Capture the cell that displays the provided text and extract its (X, Y) central coordinate. 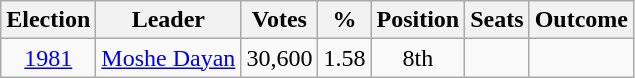
Election (48, 20)
Seats (497, 20)
30,600 (280, 58)
Outcome (581, 20)
Position (418, 20)
Moshe Dayan (168, 58)
1981 (48, 58)
Votes (280, 20)
8th (418, 58)
% (344, 20)
Leader (168, 20)
1.58 (344, 58)
